Pinpoint the cell where the given text exists, returning its [x, y] midpoint coordinate. 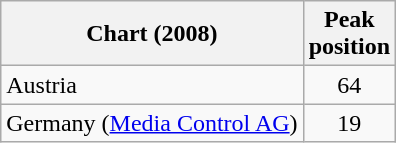
Chart (2008) [152, 34]
Austria [152, 85]
Germany (Media Control AG) [152, 123]
64 [349, 85]
Peakposition [349, 34]
19 [349, 123]
